Identify which cell holds the provided text, then report its (x, y) central coordinate. 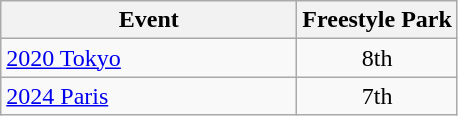
2020 Tokyo (149, 58)
8th (378, 58)
Event (149, 20)
7th (378, 96)
Freestyle Park (378, 20)
2024 Paris (149, 96)
